Output the (x, y) coordinate of the center of the cell containing the given text.  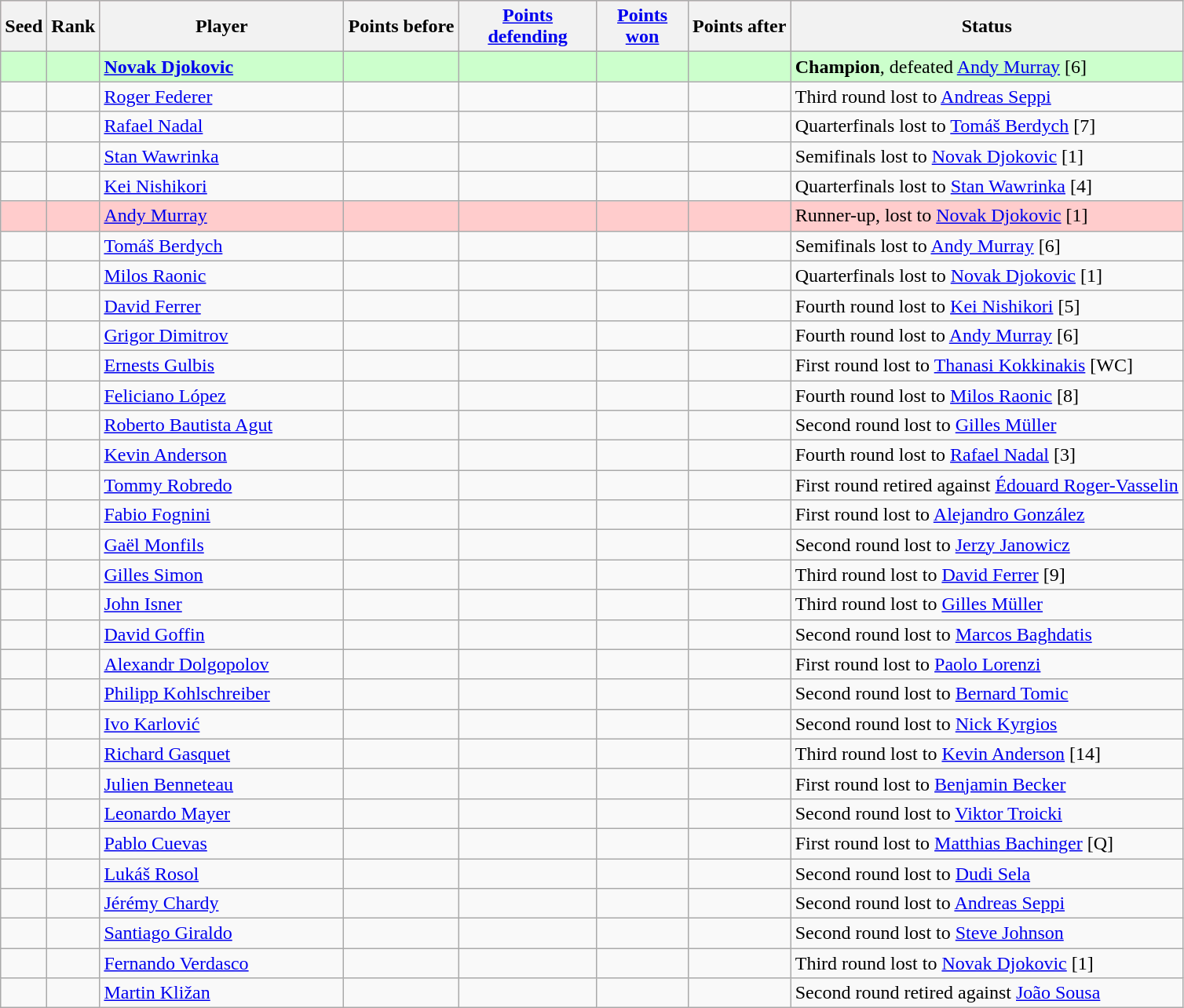
Player (221, 27)
Points won (642, 27)
Feliciano López (221, 395)
Semifinals lost to Novak Djokovic [1] (986, 156)
Kevin Anderson (221, 455)
Ivo Karlović (221, 724)
Fernando Verdasco (221, 963)
Gilles Simon (221, 575)
Quarterfinals lost to Novak Djokovic [1] (986, 276)
First round lost to Paolo Lorenzi (986, 664)
Roger Federer (221, 97)
Tommy Robredo (221, 485)
Second round lost to Bernard Tomic (986, 694)
First round lost to Thanasi Kokkinakis [WC] (986, 365)
Quarterfinals lost to Tomáš Berdych [7] (986, 126)
Richard Gasquet (221, 754)
Andy Murray (221, 216)
Martin Kližan (221, 993)
Lukáš Rosol (221, 874)
Milos Raonic (221, 276)
Rafael Nadal (221, 126)
Second round lost to Nick Kyrgios (986, 724)
Second round lost to Andreas Seppi (986, 904)
First round retired against Édouard Roger-Vasselin (986, 485)
Kei Nishikori (221, 186)
Ernests Gulbis (221, 365)
Julien Benneteau (221, 783)
Philipp Kohlschreiber (221, 694)
David Ferrer (221, 305)
Fourth round lost to Milos Raonic [8] (986, 395)
Seed (24, 27)
First round lost to Alejandro González (986, 515)
Stan Wawrinka (221, 156)
Fourth round lost to Andy Murray [6] (986, 335)
Grigor Dimitrov (221, 335)
Gaël Monfils (221, 545)
Jérémy Chardy (221, 904)
Semifinals lost to Andy Murray [6] (986, 246)
Leonardo Mayer (221, 813)
Novak Djokovic (221, 67)
Second round lost to Steve Johnson (986, 933)
Second round lost to Viktor Troicki (986, 813)
Tomáš Berdych (221, 246)
Rank (74, 27)
Points defending (528, 27)
Fourth round lost to Kei Nishikori [5] (986, 305)
Alexandr Dolgopolov (221, 664)
Quarterfinals lost to Stan Wawrinka [4] (986, 186)
Third round lost to Novak Djokovic [1] (986, 963)
Runner-up, lost to Novak Djokovic [1] (986, 216)
Fourth round lost to Rafael Nadal [3] (986, 455)
Third round lost to Kevin Anderson [14] (986, 754)
Third round lost to David Ferrer [9] (986, 575)
Points before (401, 27)
John Isner (221, 604)
Champion, defeated Andy Murray [6] (986, 67)
Fabio Fognini (221, 515)
Pablo Cuevas (221, 843)
First round lost to Matthias Bachinger [Q] (986, 843)
Second round retired against João Sousa (986, 993)
Points after (740, 27)
First round lost to Benjamin Becker (986, 783)
Second round lost to Jerzy Janowicz (986, 545)
Santiago Giraldo (221, 933)
David Goffin (221, 634)
Third round lost to Andreas Seppi (986, 97)
Second round lost to Dudi Sela (986, 874)
Status (986, 27)
Second round lost to Gilles Müller (986, 425)
Second round lost to Marcos Baghdatis (986, 634)
Roberto Bautista Agut (221, 425)
Third round lost to Gilles Müller (986, 604)
